Capture the cell that displays the provided text and extract its [X, Y] central coordinate. 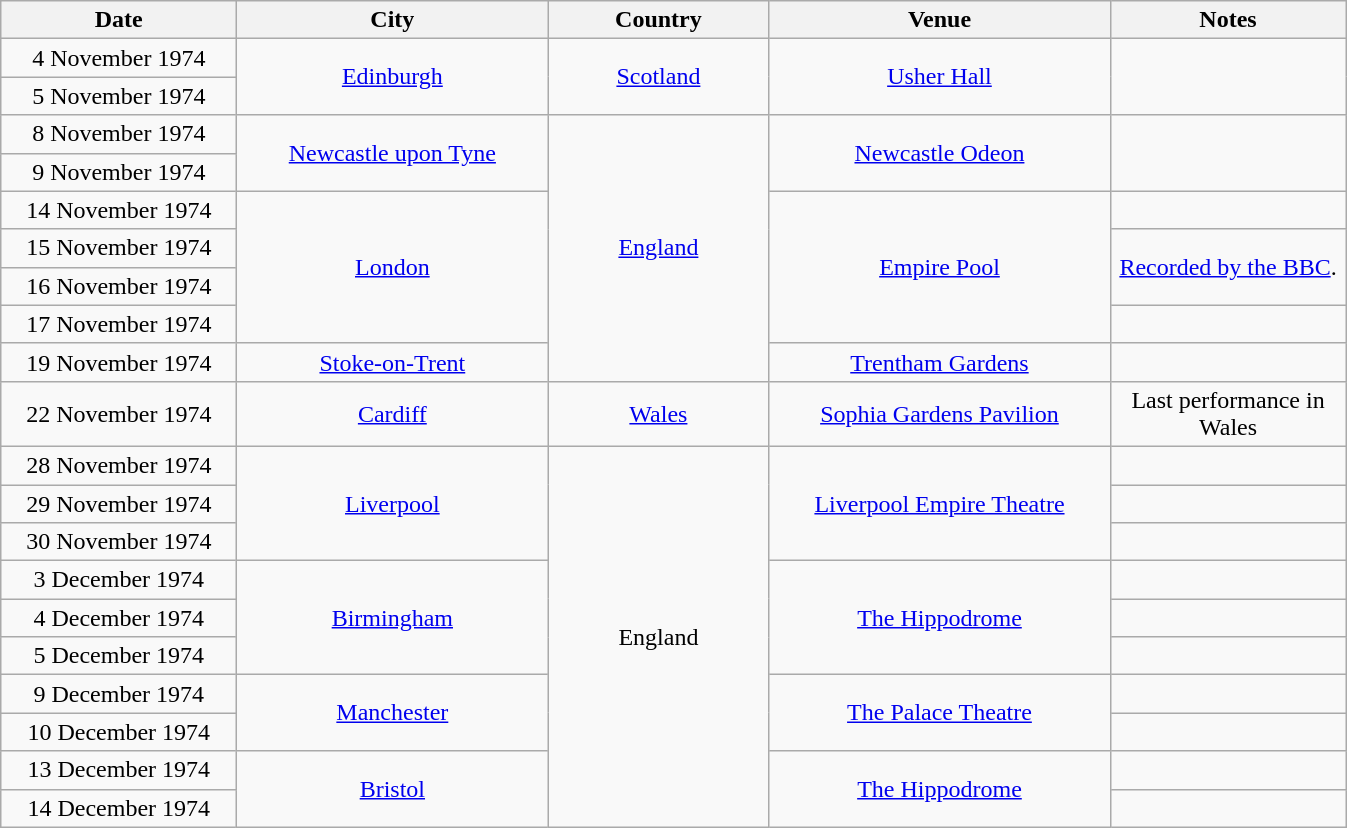
9 November 1974 [119, 172]
Newcastle upon Tyne [392, 153]
15 November 1974 [119, 248]
4 November 1974 [119, 58]
10 December 1974 [119, 732]
Stoke-on-Trent [392, 362]
London [392, 267]
Scotland [658, 77]
Date [119, 20]
19 November 1974 [119, 362]
Usher Hall [940, 77]
Last performance in Wales [1228, 414]
Liverpool Empire Theatre [940, 503]
5 December 1974 [119, 656]
14 November 1974 [119, 210]
Sophia Gardens Pavilion [940, 414]
13 December 1974 [119, 770]
9 December 1974 [119, 694]
Trentham Gardens [940, 362]
Edinburgh [392, 77]
Recorded by the BBC. [1228, 267]
Cardiff [392, 414]
16 November 1974 [119, 286]
29 November 1974 [119, 503]
14 December 1974 [119, 808]
Wales [658, 414]
5 November 1974 [119, 96]
8 November 1974 [119, 134]
28 November 1974 [119, 465]
Bristol [392, 789]
17 November 1974 [119, 324]
Liverpool [392, 503]
3 December 1974 [119, 580]
Country [658, 20]
The Palace Theatre [940, 713]
Manchester [392, 713]
Notes [1228, 20]
Birmingham [392, 618]
Empire Pool [940, 267]
22 November 1974 [119, 414]
Newcastle Odeon [940, 153]
30 November 1974 [119, 542]
City [392, 20]
4 December 1974 [119, 618]
Venue [940, 20]
